For the text-containing cell, return its midpoint in [x, y] coordinate format. 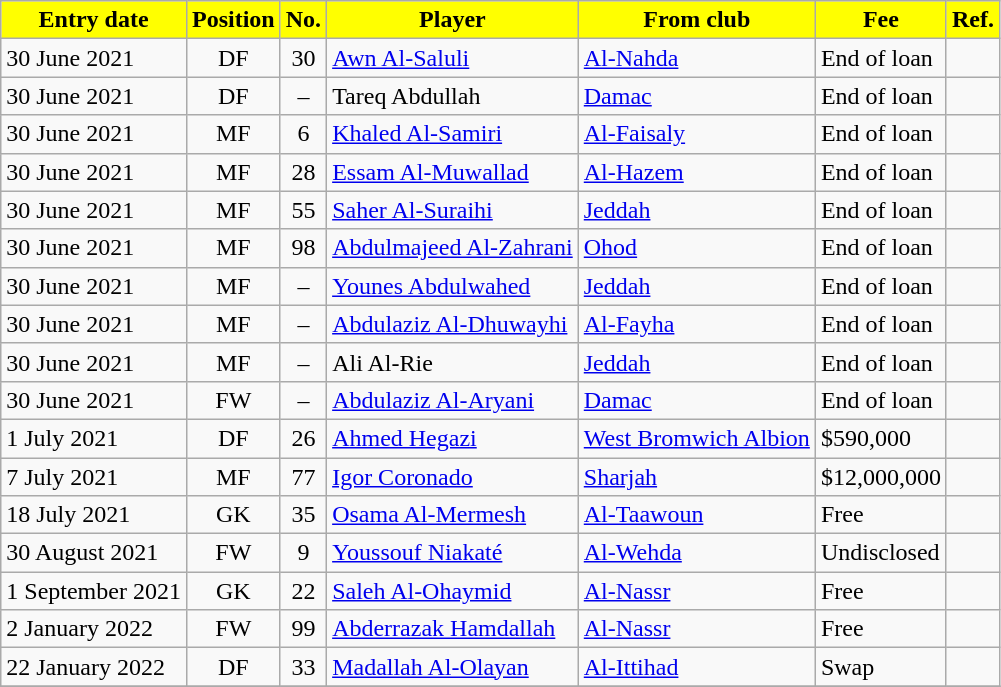
Undisclosed [880, 553]
33 [303, 667]
Ohod [696, 248]
Sharjah [696, 477]
West Bromwich Albion [696, 438]
Al-Taawoun [696, 515]
Entry date [94, 20]
99 [303, 629]
Al-Faisaly [696, 134]
Madallah Al-Olayan [453, 667]
Abderrazak Hamdallah [453, 629]
Saleh Al-Ohaymid [453, 591]
Al-Wehda [696, 553]
No. [303, 20]
Abdulaziz Al-Dhuwayhi [453, 324]
77 [303, 477]
Osama Al-Mermesh [453, 515]
18 July 2021 [94, 515]
Saher Al-Suraihi [453, 210]
1 July 2021 [94, 438]
Ali Al-Rie [453, 362]
Player [453, 20]
Youssouf Niakaté [453, 553]
30 August 2021 [94, 553]
35 [303, 515]
Fee [880, 20]
7 July 2021 [94, 477]
22 [303, 591]
Ref. [972, 20]
Al-Hazem [696, 172]
Position [233, 20]
Khaled Al-Samiri [453, 134]
26 [303, 438]
From club [696, 20]
Igor Coronado [453, 477]
6 [303, 134]
Ahmed Hegazi [453, 438]
Awn Al-Saluli [453, 58]
Essam Al-Muwallad [453, 172]
28 [303, 172]
Al-Nahda [696, 58]
$590,000 [880, 438]
Abdulaziz Al-Aryani [453, 400]
55 [303, 210]
Al-Fayha [696, 324]
1 September 2021 [94, 591]
$12,000,000 [880, 477]
Swap [880, 667]
9 [303, 553]
2 January 2022 [94, 629]
22 January 2022 [94, 667]
Abdulmajeed Al-Zahrani [453, 248]
Tareq Abdullah [453, 96]
Al-Ittihad [696, 667]
Younes Abdulwahed [453, 286]
30 [303, 58]
98 [303, 248]
